Return the [x, y] coordinate for the center point of the cell that contains the specified text.  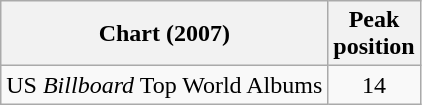
US Billboard Top World Albums [164, 85]
Chart (2007) [164, 34]
Peakposition [374, 34]
14 [374, 85]
